Pinpoint the cell where the given text exists, returning its [X, Y] midpoint coordinate. 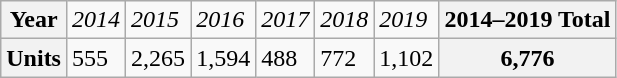
1,594 [224, 58]
6,776 [528, 58]
2014 [96, 20]
772 [344, 58]
Year [34, 20]
2017 [286, 20]
2015 [158, 20]
2019 [406, 20]
2016 [224, 20]
2014–2019 Total [528, 20]
Units [34, 58]
2018 [344, 20]
2,265 [158, 58]
1,102 [406, 58]
488 [286, 58]
555 [96, 58]
